From the cell containing the given text, extract its center point as [x, y] coordinate. 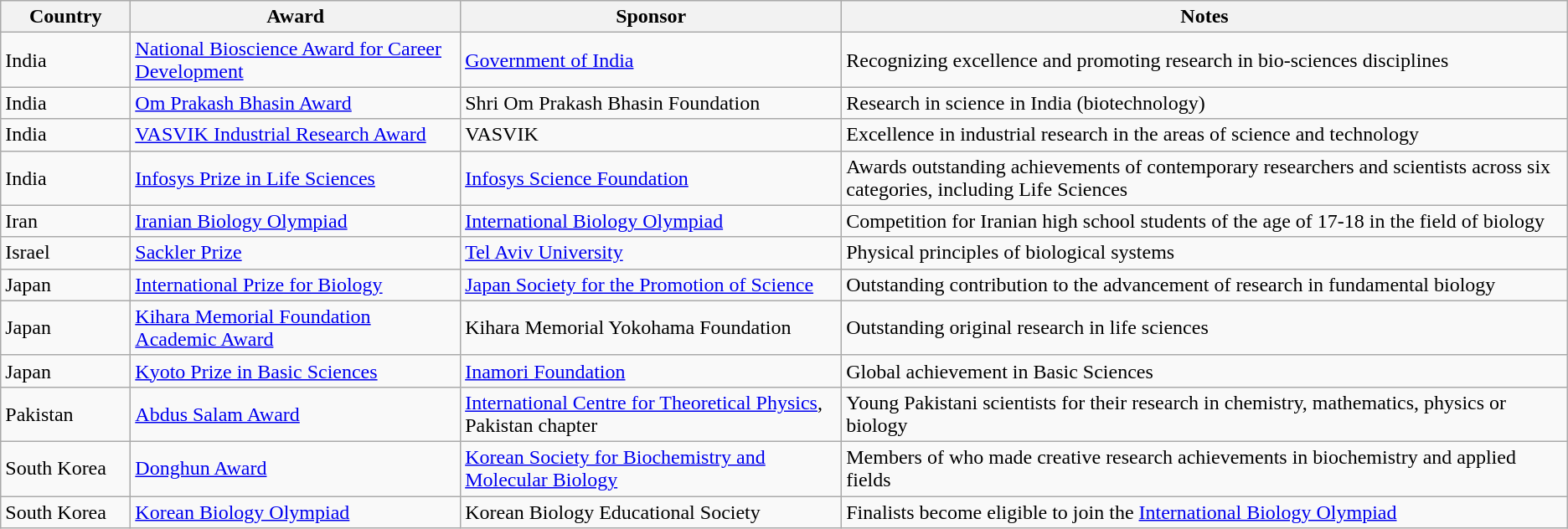
Recognizing excellence and promoting research in bio-sciences disciplines [1204, 60]
Finalists become eligible to join the International Biology Olympiad [1204, 511]
Om Prakash Bhasin Award [296, 103]
Awards outstanding achievements of contemporary researchers and scientists across six categories, including Life Sciences [1204, 177]
Korean Biology Olympiad [296, 511]
Kyoto Prize in Basic Sciences [296, 371]
Notes [1204, 17]
Inamori Foundation [652, 371]
Sponsor [652, 17]
Outstanding original research in life sciences [1204, 328]
Tel Aviv University [652, 253]
Competition for Iranian high school students of the age of 17-18 in the field of biology [1204, 221]
Global achievement in Basic Sciences [1204, 371]
Young Pakistani scientists for their research in chemistry, mathematics, physics or biology [1204, 413]
Excellence in industrial research in the areas of science and technology [1204, 135]
Research in science in India (biotechnology) [1204, 103]
Infosys Science Foundation [652, 177]
Korean Biology Educational Society [652, 511]
International Centre for Theoretical Physics, Pakistan chapter [652, 413]
Members of who made creative research achievements in biochemistry and applied fields [1204, 469]
International Prize for Biology [296, 285]
Pakistan [65, 413]
Physical principles of biological systems [1204, 253]
Country [65, 17]
Israel [65, 253]
VASVIK Industrial Research Award [296, 135]
Abdus Salam Award [296, 413]
Shri Om Prakash Bhasin Foundation [652, 103]
Infosys Prize in Life Sciences [296, 177]
VASVIK [652, 135]
Iranian Biology Olympiad [296, 221]
Korean Society for Biochemistry and Molecular Biology [652, 469]
Government of India [652, 60]
Kihara Memorial Yokohama Foundation [652, 328]
Sackler Prize [296, 253]
Donghun Award [296, 469]
National Bioscience Award for Career Development [296, 60]
Japan Society for the Promotion of Science [652, 285]
Outstanding contribution to the advancement of research in fundamental biology [1204, 285]
Iran [65, 221]
Award [296, 17]
Kihara Memorial Foundation Academic Award [296, 328]
International Biology Olympiad [652, 221]
